Find where the given text appears and provide that cell's center as [x, y] coordinate. 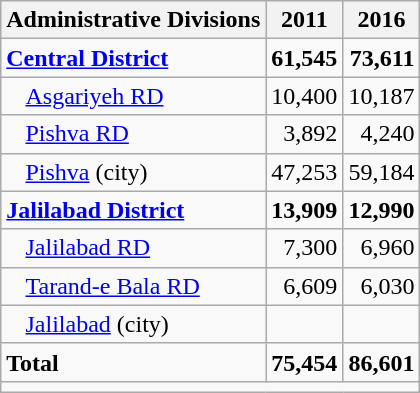
47,253 [304, 172]
75,454 [304, 362]
6,030 [382, 286]
Jalilabad District [134, 210]
73,611 [382, 58]
13,909 [304, 210]
4,240 [382, 134]
Tarand-e Bala RD [134, 286]
10,187 [382, 96]
Pishva (city) [134, 172]
Pishva RD [134, 134]
Jalilabad RD [134, 248]
12,990 [382, 210]
2016 [382, 20]
61,545 [304, 58]
6,960 [382, 248]
Jalilabad (city) [134, 324]
2011 [304, 20]
Total [134, 362]
10,400 [304, 96]
86,601 [382, 362]
Asgariyeh RD [134, 96]
7,300 [304, 248]
6,609 [304, 286]
3,892 [304, 134]
59,184 [382, 172]
Central District [134, 58]
Administrative Divisions [134, 20]
